Pinpoint the cell where the given text exists, returning its (x, y) midpoint coordinate. 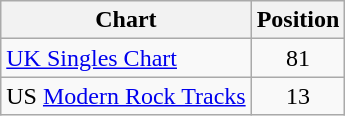
Position (298, 20)
Chart (126, 20)
81 (298, 58)
US Modern Rock Tracks (126, 96)
13 (298, 96)
UK Singles Chart (126, 58)
